From the cell containing the given text, extract its center point as [x, y] coordinate. 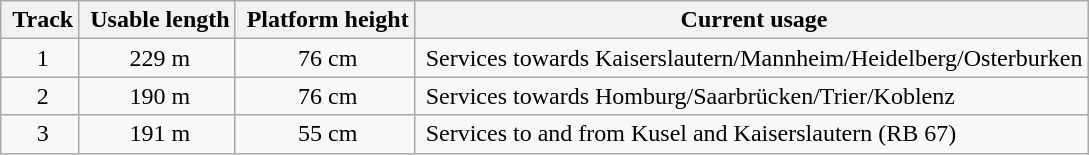
3 [40, 134]
Current usage [751, 20]
Services to and from Kusel and Kaiserslautern (RB 67) [751, 134]
229 m [157, 58]
Services towards Homburg/Saarbrücken/Trier/Koblenz [751, 96]
190 m [157, 96]
Track [40, 20]
191 m [157, 134]
2 [40, 96]
55 cm [324, 134]
Services towards Kaiserslautern/Mannheim/Heidelberg/Osterburken [751, 58]
1 [40, 58]
Platform height [324, 20]
Usable length [157, 20]
